Detect which cell encompasses the target text, then output its (x, y) center coordinate. 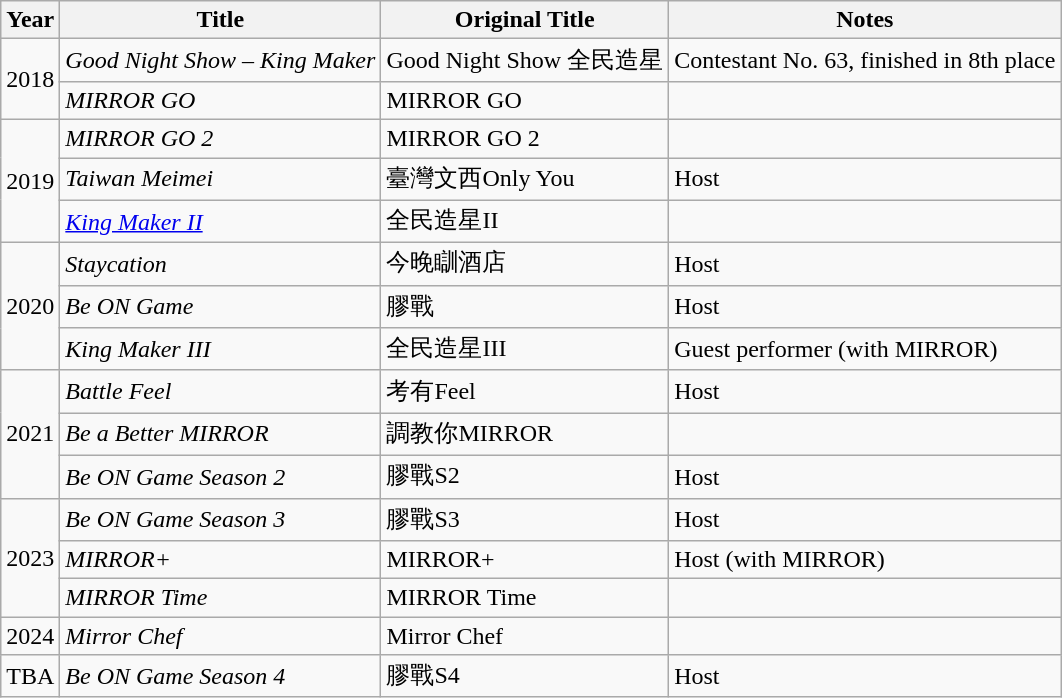
2023 (30, 558)
Host (with MIRROR) (865, 560)
Taiwan Meimei (220, 180)
膠戰S3 (525, 520)
Staycation (220, 264)
調教你MIRROR (525, 434)
膠戰 (525, 306)
King Maker III (220, 350)
Be a Better MIRROR (220, 434)
2018 (30, 80)
King Maker II (220, 222)
Original Title (525, 20)
Be ON Game (220, 306)
臺灣文西Only You (525, 180)
Good Night Show – King Maker (220, 60)
Be ON Game Season 2 (220, 476)
Guest performer (with MIRROR) (865, 350)
Battle Feel (220, 392)
Notes (865, 20)
膠戰S2 (525, 476)
Be ON Game Season 3 (220, 520)
今晚瞓酒店 (525, 264)
2021 (30, 434)
2019 (30, 180)
2020 (30, 307)
膠戰S4 (525, 676)
Contestant No. 63, finished in 8th place (865, 60)
TBA (30, 676)
全民造星III (525, 350)
全民造星II (525, 222)
考有Feel (525, 392)
Good Night Show 全民造星 (525, 60)
2024 (30, 636)
Be ON Game Season 4 (220, 676)
Year (30, 20)
Title (220, 20)
